Pinpoint the cell where the given text exists, returning its (X, Y) midpoint coordinate. 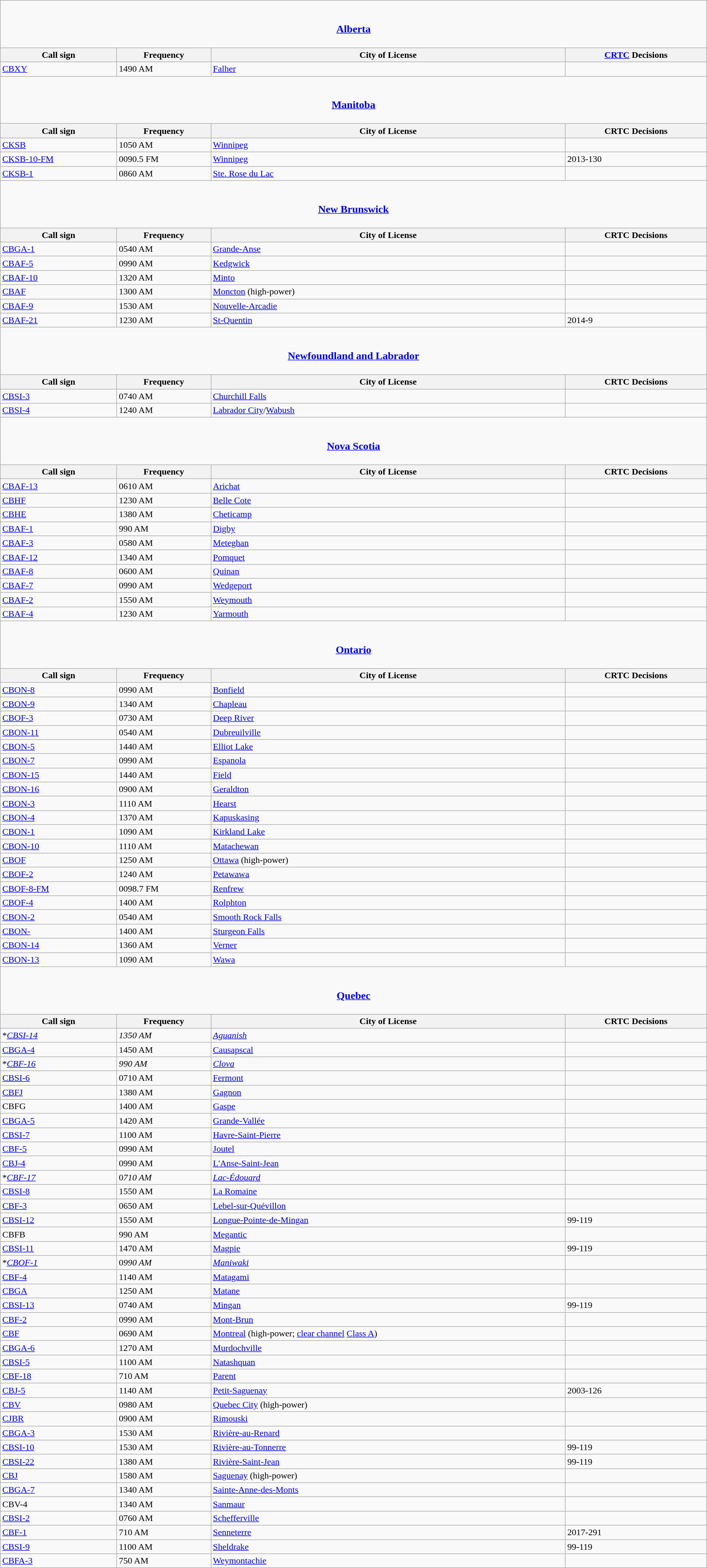
Quebec (353, 990)
Hearst (388, 803)
1050 AM (164, 145)
Maniwaki (388, 1262)
CBSI-9 (59, 1547)
CBF-5 (59, 1149)
Espanola (388, 761)
Matane (388, 1291)
Elliot Lake (388, 747)
Rivière-au-Tonnerre (388, 1447)
CBON-13 (59, 960)
CBOF-8-FM (59, 889)
St-Quentin (388, 320)
CJBR (59, 1419)
CBSI-4 (59, 410)
La Romaine (388, 1192)
Ontario (353, 645)
CBON-5 (59, 747)
Gaspe (388, 1107)
Megantic (388, 1234)
Geraldton (388, 789)
Senneterre (388, 1533)
Schefferville (388, 1518)
Longue-Pointe-de-Mingan (388, 1220)
CBAF-4 (59, 614)
CBSI-13 (59, 1305)
1300 AM (164, 292)
Falher (388, 69)
Sainte-Anne-des-Monts (388, 1490)
Grande-Vallée (388, 1121)
CBON-16 (59, 789)
CBXY (59, 69)
CBON-3 (59, 803)
CBF-2 (59, 1320)
Montreal (high-power; clear channel Class A) (388, 1334)
Yarmouth (388, 614)
CKSB-10-FM (59, 159)
0650 AM (164, 1206)
CBAF-5 (59, 263)
Ottawa (high-power) (388, 860)
CBJ-4 (59, 1163)
0860 AM (164, 173)
Mont-Brun (388, 1320)
Quinan (388, 571)
CBF-1 (59, 1533)
CBFG (59, 1107)
CBF-4 (59, 1277)
Digby (388, 529)
CBF-18 (59, 1376)
Rolphton (388, 903)
Joutel (388, 1149)
Smooth Rock Falls (388, 917)
CBF (59, 1334)
Fermont (388, 1078)
CBON-7 (59, 761)
1490 AM (164, 69)
Labrador City/Wabush (388, 410)
CBAF-10 (59, 278)
CBSI-8 (59, 1192)
Sturgeon Falls (388, 931)
Newfoundland and Labrador (353, 351)
*CBF-16 (59, 1064)
Minto (388, 278)
0090.5 FM (164, 159)
Nova Scotia (353, 441)
CBGA-4 (59, 1049)
CBAF (59, 292)
2003-126 (636, 1390)
2014-9 (636, 320)
Deep River (388, 718)
Mingan (388, 1305)
CBFB (59, 1234)
Matachewan (388, 846)
Arichat (388, 486)
CBSI-6 (59, 1078)
CBOF (59, 860)
1370 AM (164, 817)
CBGA-7 (59, 1490)
CBON-11 (59, 732)
CBON-9 (59, 704)
CBAF-12 (59, 557)
Matagami (388, 1277)
0690 AM (164, 1334)
CBON- (59, 931)
Moncton (high-power) (388, 292)
L'Anse-Saint-Jean (388, 1163)
CBSI-11 (59, 1248)
Bonfield (388, 690)
CBON-8 (59, 690)
Pomquet (388, 557)
CBJ-5 (59, 1390)
0980 AM (164, 1405)
0098.7 FM (164, 889)
CKSB-1 (59, 173)
1450 AM (164, 1049)
CBGA-5 (59, 1121)
CBSI-7 (59, 1135)
CBSI-5 (59, 1362)
CBAF-21 (59, 320)
Rimouski (388, 1419)
*CBF-17 (59, 1177)
CBF-3 (59, 1206)
Alberta (353, 24)
Sanmaur (388, 1504)
CBON-10 (59, 846)
CBAF-9 (59, 306)
CBSI-10 (59, 1447)
CBV (59, 1405)
CBSI-12 (59, 1220)
CBFJ (59, 1092)
CBGA-1 (59, 249)
0730 AM (164, 718)
CBAF-13 (59, 486)
Kapuskasing (388, 817)
CBAF-2 (59, 600)
CBAF-3 (59, 543)
CBOF-2 (59, 874)
Petit-Saguenay (388, 1390)
Petawawa (388, 874)
CBOF-4 (59, 903)
0610 AM (164, 486)
1350 AM (164, 1035)
750 AM (164, 1561)
CBHF (59, 500)
Natashquan (388, 1362)
Nouvelle-Arcadie (388, 306)
CBAF-8 (59, 571)
Meteghan (388, 543)
Kirkland Lake (388, 832)
Belle Cote (388, 500)
Weymontachie (388, 1561)
2017-291 (636, 1533)
CBFA-3 (59, 1561)
1360 AM (164, 945)
Weymouth (388, 600)
Saguenay (high-power) (388, 1475)
Sheldrake (388, 1547)
Dubreuilville (388, 732)
Aguanish (388, 1035)
CBSI-22 (59, 1461)
Quebec City (high-power) (388, 1405)
*CBSI-14 (59, 1035)
CBON-2 (59, 917)
Parent (388, 1376)
CBON-15 (59, 775)
1470 AM (164, 1248)
0760 AM (164, 1518)
Grande-Anse (388, 249)
New Brunswick (353, 204)
Lac-Édouard (388, 1177)
Wedgeport (388, 585)
Murdochville (388, 1348)
Lebel-sur-Quévillon (388, 1206)
CBON-4 (59, 817)
2013-130 (636, 159)
Clova (388, 1064)
Field (388, 775)
CBSI-2 (59, 1518)
Manitoba (353, 100)
1270 AM (164, 1348)
Renfrew (388, 889)
CBGA-3 (59, 1433)
CBHE (59, 514)
Cheticamp (388, 514)
CKSB (59, 145)
Gagnon (388, 1092)
Chapleau (388, 704)
*CBOF-1 (59, 1262)
1580 AM (164, 1475)
CBAF-1 (59, 529)
Havre-Saint-Pierre (388, 1135)
CBOF-3 (59, 718)
Churchill Falls (388, 396)
1420 AM (164, 1121)
Magpie (388, 1248)
Ste. Rose du Lac (388, 173)
CBV-4 (59, 1504)
Rivière-Saint-Jean (388, 1461)
Causapscal (388, 1049)
Wawa (388, 960)
CBGA (59, 1291)
CBON-1 (59, 832)
CBJ (59, 1475)
Rivière-au-Renard (388, 1433)
CBON-14 (59, 945)
Verner (388, 945)
Kedgwick (388, 263)
CBGA-6 (59, 1348)
0580 AM (164, 543)
1320 AM (164, 278)
CBAF-7 (59, 585)
0600 AM (164, 571)
CBSI-3 (59, 396)
